Return [x, y] of the center of cell containing provided text 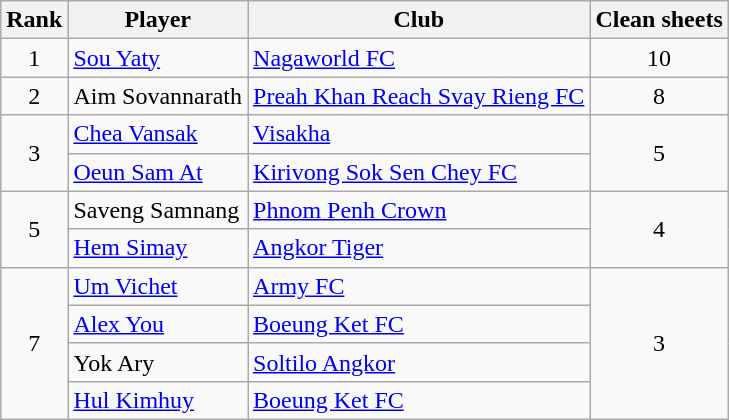
Player [158, 20]
Oeun Sam At [158, 172]
Nagaworld FC [419, 58]
7 [34, 343]
Alex You [158, 324]
Visakha [419, 134]
Yok Ary [158, 362]
Clean sheets [659, 20]
Rank [34, 20]
10 [659, 58]
Saveng Samnang [158, 210]
Phnom Penh Crown [419, 210]
Army FC [419, 286]
Angkor Tiger [419, 248]
Preah Khan Reach Svay Rieng FC [419, 96]
Soltilo Angkor [419, 362]
Sou Yaty [158, 58]
Chea Vansak [158, 134]
Um Vichet [158, 286]
Hul Kimhuy [158, 400]
4 [659, 229]
1 [34, 58]
8 [659, 96]
2 [34, 96]
Club [419, 20]
Hem Simay [158, 248]
Aim Sovannarath [158, 96]
Kirivong Sok Sen Chey FC [419, 172]
